Capture the cell that displays the provided text and extract its (X, Y) central coordinate. 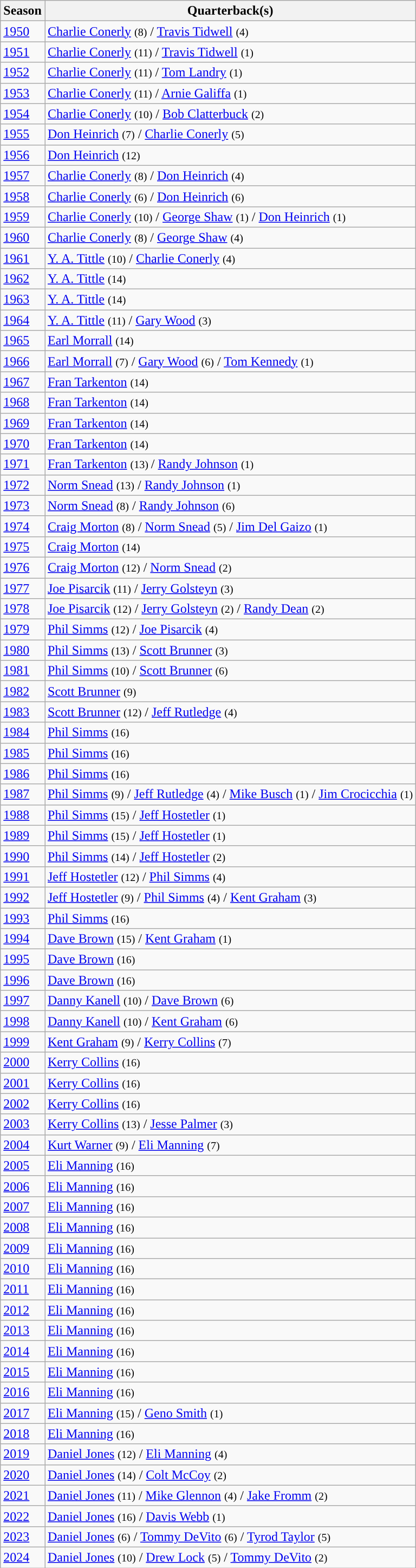
Norm Snead (13) / Randy Johnson (1) (230, 485)
1972 (23, 485)
Kurt Warner (9) / Eli Manning (7) (230, 1145)
2015 (23, 1372)
1994 (23, 939)
1958 (23, 196)
1986 (23, 774)
Daniel Jones (14) / Colt McCoy (2) (230, 1475)
Charlie Conerly (11) / Arnie Galiffa (1) (230, 93)
1963 (23, 300)
1962 (23, 279)
Charlie Conerly (8) / George Shaw (4) (230, 237)
1982 (23, 691)
Daniel Jones (6) / Tommy DeVito (6) / Tyrod Taylor (5) (230, 1537)
1969 (23, 423)
Joe Pisarcik (12) / Jerry Golsteyn (2) / Randy Dean (2) (230, 609)
Daniel Jones (12) / Eli Manning (4) (230, 1454)
1998 (23, 1021)
1988 (23, 815)
Y. A. Tittle (10) / Charlie Conerly (4) (230, 258)
Daniel Jones (16) / Davis Webb (1) (230, 1516)
2009 (23, 1248)
1960 (23, 237)
2022 (23, 1516)
2008 (23, 1227)
1961 (23, 258)
Kerry Collins (13) / Jesse Palmer (3) (230, 1124)
Dave Brown (15) / Kent Graham (1) (230, 939)
1996 (23, 980)
Jeff Hostetler (12) / Phil Simms (4) (230, 877)
1985 (23, 753)
2006 (23, 1186)
1995 (23, 960)
1953 (23, 93)
Eli Manning (15) / Geno Smith (1) (230, 1413)
2016 (23, 1392)
2020 (23, 1475)
2013 (23, 1331)
2003 (23, 1124)
Charlie Conerly (10) / Bob Clatterbuck (2) (230, 114)
Charlie Conerly (8) / Don Heinrich (4) (230, 176)
1955 (23, 134)
Daniel Jones (11) / Mike Glennon (4) / Jake Fromm (2) (230, 1495)
2014 (23, 1351)
Phil Simms (9) / Jeff Rutledge (4) / Mike Busch (1) / Jim Crocicchia (1) (230, 794)
1979 (23, 630)
1990 (23, 856)
2012 (23, 1310)
2010 (23, 1269)
Joe Pisarcik (11) / Jerry Golsteyn (3) (230, 588)
Charlie Conerly (10) / George Shaw (1) / Don Heinrich (1) (230, 217)
1977 (23, 588)
Phil Simms (10) / Scott Brunner (6) (230, 671)
1981 (23, 671)
Quarterback(s) (230, 11)
Scott Brunner (12) / Jeff Rutledge (4) (230, 712)
Earl Morrall (14) (230, 341)
1987 (23, 794)
2023 (23, 1537)
1959 (23, 217)
Kent Graham (9) / Kerry Collins (7) (230, 1042)
1973 (23, 506)
2002 (23, 1104)
2007 (23, 1207)
Craig Morton (12) / Norm Snead (2) (230, 567)
2004 (23, 1145)
2017 (23, 1413)
Charlie Conerly (6) / Don Heinrich (6) (230, 196)
Craig Morton (14) (230, 547)
2021 (23, 1495)
1978 (23, 609)
1976 (23, 567)
Scott Brunner (9) (230, 691)
1983 (23, 712)
1951 (23, 52)
1952 (23, 73)
1966 (23, 361)
Fran Tarkenton (13) / Randy Johnson (1) (230, 464)
2018 (23, 1434)
1965 (23, 341)
1970 (23, 444)
Charlie Conerly (8) / Travis Tidwell (4) (230, 31)
Danny Kanell (10) / Kent Graham (6) (230, 1021)
1967 (23, 382)
1980 (23, 650)
1957 (23, 176)
Y. A. Tittle (11) / Gary Wood (3) (230, 320)
Norm Snead (8) / Randy Johnson (6) (230, 506)
1964 (23, 320)
1950 (23, 31)
1968 (23, 403)
Phil Simms (14) / Jeff Hostetler (2) (230, 856)
2005 (23, 1165)
Craig Morton (8) / Norm Snead (5) / Jim Del Gaizo (1) (230, 526)
2024 (23, 1557)
2011 (23, 1290)
2000 (23, 1062)
Earl Morrall (7) / Gary Wood (6) / Tom Kennedy (1) (230, 361)
Danny Kanell (10) / Dave Brown (6) (230, 1001)
Season (23, 11)
2019 (23, 1454)
1992 (23, 897)
Daniel Jones (10) / Drew Lock (5) / Tommy DeVito (2) (230, 1557)
1989 (23, 835)
Charlie Conerly (11) / Tom Landry (1) (230, 73)
Jeff Hostetler (9) / Phil Simms (4) / Kent Graham (3) (230, 897)
1984 (23, 733)
1997 (23, 1001)
Don Heinrich (7) / Charlie Conerly (5) (230, 134)
Charlie Conerly (11) / Travis Tidwell (1) (230, 52)
Phil Simms (13) / Scott Brunner (3) (230, 650)
1999 (23, 1042)
Don Heinrich (12) (230, 155)
1954 (23, 114)
1993 (23, 918)
1971 (23, 464)
1974 (23, 526)
1956 (23, 155)
1991 (23, 877)
2001 (23, 1083)
1975 (23, 547)
Phil Simms (12) / Joe Pisarcik (4) (230, 630)
